Pinpoint the cell where the given text exists, returning its [X, Y] midpoint coordinate. 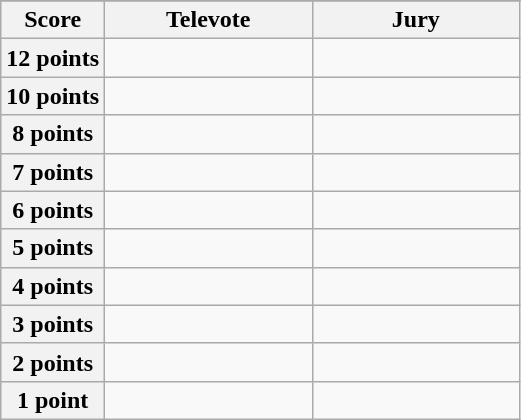
7 points [53, 172]
Score [53, 20]
Televote [209, 20]
Jury [416, 20]
5 points [53, 248]
3 points [53, 324]
2 points [53, 362]
4 points [53, 286]
12 points [53, 58]
8 points [53, 134]
10 points [53, 96]
6 points [53, 210]
1 point [53, 400]
